Detect which cell encompasses the target text, then output its [X, Y] center coordinate. 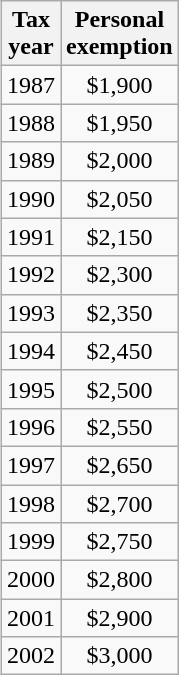
Tax year [30, 34]
2000 [30, 580]
1987 [30, 85]
$2,500 [120, 389]
$2,650 [120, 465]
1996 [30, 427]
1991 [30, 237]
2001 [30, 618]
1994 [30, 351]
1999 [30, 542]
1997 [30, 465]
$2,150 [120, 237]
$2,350 [120, 313]
$2,700 [120, 503]
1990 [30, 199]
1993 [30, 313]
$2,750 [120, 542]
$2,000 [120, 161]
$1,950 [120, 123]
1988 [30, 123]
$2,900 [120, 618]
1995 [30, 389]
1989 [30, 161]
1992 [30, 275]
$2,800 [120, 580]
$3,000 [120, 656]
Personal exemption [120, 34]
$2,300 [120, 275]
$2,550 [120, 427]
$2,050 [120, 199]
2002 [30, 656]
$2,450 [120, 351]
$1,900 [120, 85]
1998 [30, 503]
